Extract the (x, y) coordinate from the center of the cell holding the provided text.  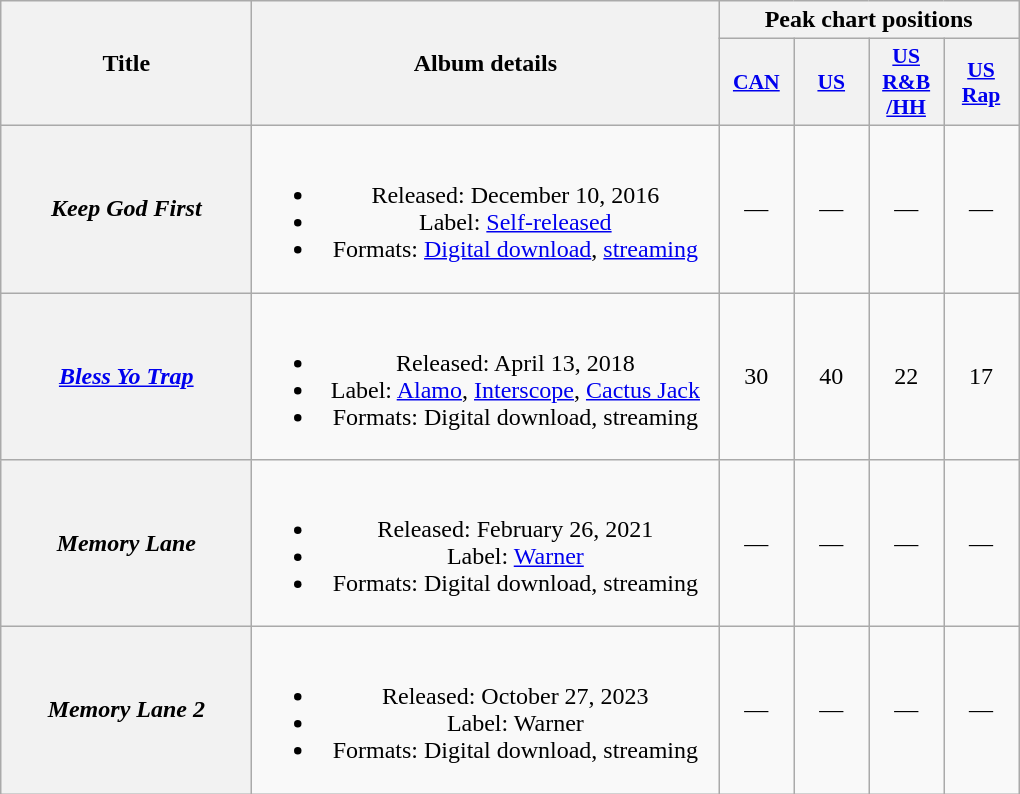
Bless Yo Trap (126, 376)
Released: December 10, 2016Label: Self-releasedFormats: Digital download, streaming (486, 208)
Released: February 26, 2021Label: WarnerFormats: Digital download, streaming (486, 544)
USRap (982, 82)
Memory Lane 2 (126, 710)
Released: October 27, 2023Label: WarnerFormats: Digital download, streaming (486, 710)
Released: April 13, 2018Label: Alamo, Interscope, Cactus JackFormats: Digital download, streaming (486, 376)
Album details (486, 64)
Peak chart positions (869, 20)
US (832, 82)
CAN (756, 82)
40 (832, 376)
17 (982, 376)
Memory Lane (126, 544)
Title (126, 64)
30 (756, 376)
USR&B/HH (906, 82)
22 (906, 376)
Keep God First (126, 208)
